Find where the given text appears and provide that cell's center as [x, y] coordinate. 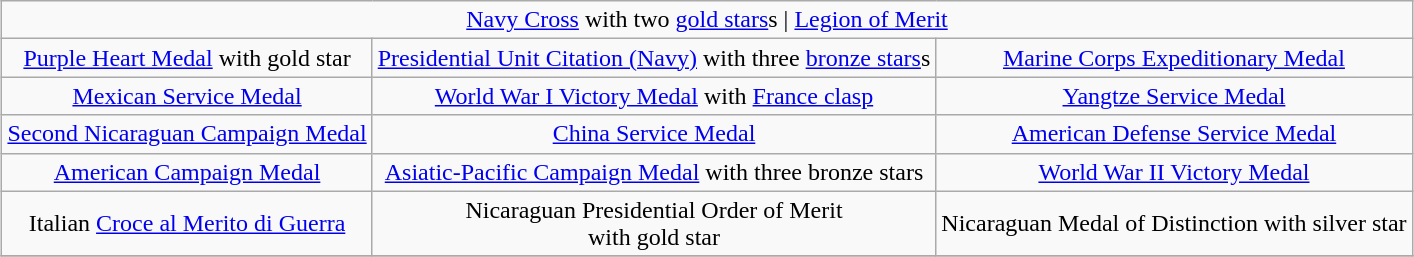
Second Nicaraguan Campaign Medal [187, 134]
Yangtze Service Medal [1174, 96]
Nicaraguan Presidential Order of Merit with gold star [654, 224]
Asiatic-Pacific Campaign Medal with three bronze stars [654, 172]
Nicaraguan Medal of Distinction with silver star [1174, 224]
World War II Victory Medal [1174, 172]
Italian Croce al Merito di Guerra [187, 224]
American Campaign Medal [187, 172]
World War I Victory Medal with France clasp [654, 96]
Presidential Unit Citation (Navy) with three bronze starss [654, 58]
Marine Corps Expeditionary Medal [1174, 58]
Navy Cross with two gold starss | Legion of Merit [707, 20]
China Service Medal [654, 134]
Purple Heart Medal with gold star [187, 58]
Mexican Service Medal [187, 96]
American Defense Service Medal [1174, 134]
